Determine the [x, y] coordinate at the center of the cell enclosing the given text.  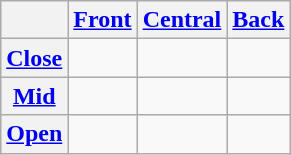
Open [34, 134]
Central [182, 20]
Close [34, 58]
Back [258, 20]
Front [102, 20]
Mid [34, 96]
